Search for the cell housing the specified text and yield its (x, y) center coordinate. 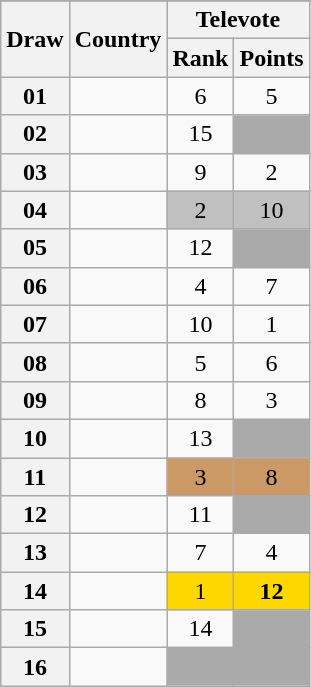
07 (35, 324)
9 (200, 172)
Points (272, 58)
16 (35, 667)
05 (35, 248)
03 (35, 172)
04 (35, 210)
Draw (35, 39)
01 (35, 96)
02 (35, 134)
Televote (238, 20)
06 (35, 286)
Country (118, 39)
09 (35, 400)
08 (35, 362)
Rank (200, 58)
